Locate the cell with the specified text and output its [x, y] center coordinate. 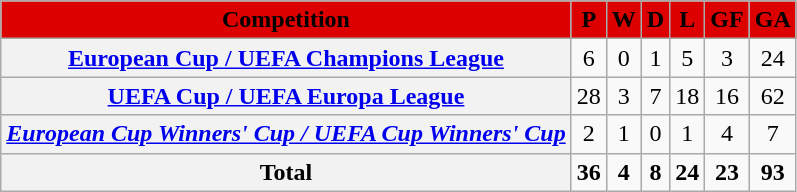
6 [588, 58]
18 [688, 96]
28 [588, 96]
GF [727, 20]
2 [588, 134]
UEFA Cup / UEFA Europa League [286, 96]
W [624, 20]
GA [772, 20]
8 [655, 172]
Total [286, 172]
D [655, 20]
93 [772, 172]
European Cup / UEFA Champions League [286, 58]
European Cup Winners' Cup / UEFA Cup Winners' Cup [286, 134]
5 [688, 58]
P [588, 20]
Competition [286, 20]
36 [588, 172]
23 [727, 172]
62 [772, 96]
16 [727, 96]
L [688, 20]
